Extract the (x, y) coordinate from the center of the cell holding the provided text.  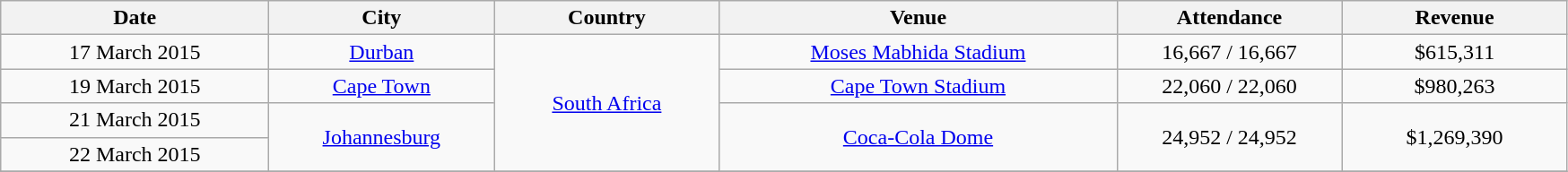
Venue (919, 18)
24,952 / 24,952 (1229, 137)
Johannesburg (382, 137)
Cape Town (382, 86)
17 March 2015 (135, 52)
$980,263 (1455, 86)
Date (135, 18)
21 March 2015 (135, 120)
16,667 / 16,667 (1229, 52)
Cape Town Stadium (919, 86)
Moses Mabhida Stadium (919, 52)
South Africa (606, 103)
City (382, 18)
$1,269,390 (1455, 137)
Country (606, 18)
22 March 2015 (135, 154)
$615,311 (1455, 52)
22,060 / 22,060 (1229, 86)
Coca-Cola Dome (919, 137)
Revenue (1455, 18)
Attendance (1229, 18)
Durban (382, 52)
19 March 2015 (135, 86)
